Return (X, Y) of the center of cell containing provided text 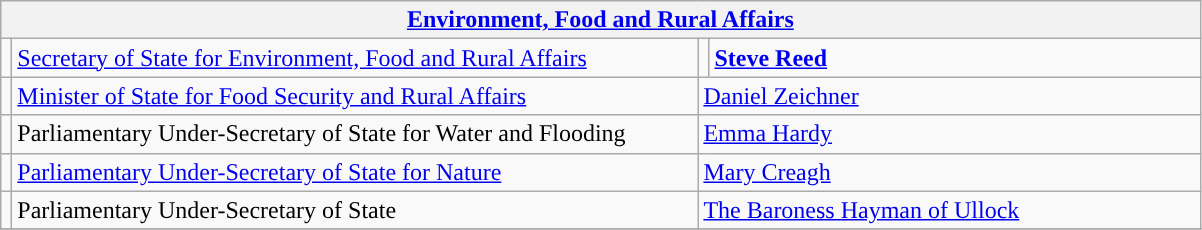
Minister of State for Food Security and Rural Affairs (355, 96)
Daniel Zeichner (949, 96)
Secretary of State for Environment, Food and Rural Affairs (355, 58)
Parliamentary Under-Secretary of State for Water and Flooding (355, 134)
The Baroness Hayman of Ullock (949, 210)
Mary Creagh (949, 172)
Environment, Food and Rural Affairs (600, 20)
Emma Hardy (949, 134)
Parliamentary Under-Secretary of State for Nature (355, 172)
Parliamentary Under-Secretary of State (355, 210)
Steve Reed (954, 58)
